Identify which cell holds the provided text, then report its [x, y] central coordinate. 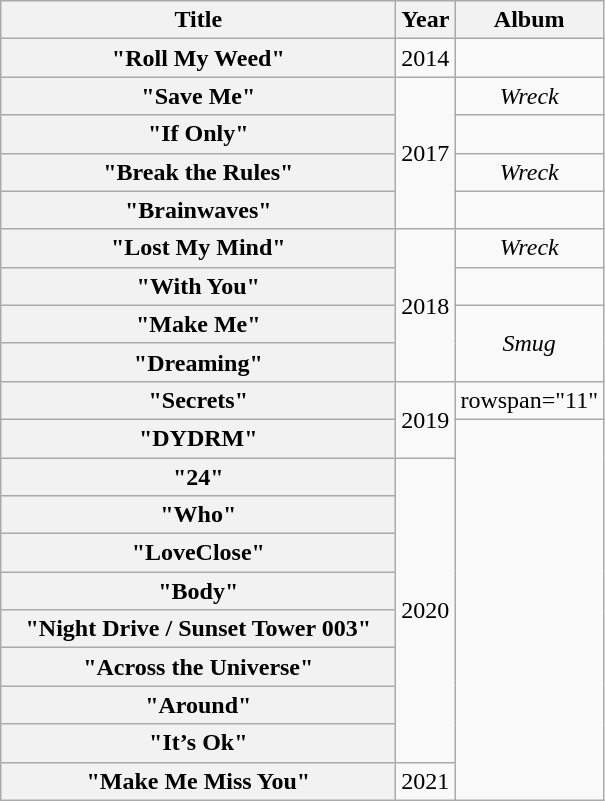
"Make Me Miss You" [198, 781]
Album [530, 20]
"Around" [198, 705]
Year [426, 20]
"Dreaming" [198, 362]
"Brainwaves" [198, 210]
"DYDRM" [198, 438]
2021 [426, 781]
"Across the Universe" [198, 667]
"With You" [198, 286]
2020 [426, 610]
"It’s Ok" [198, 743]
"Secrets" [198, 400]
"Roll My Weed" [198, 58]
"Night Drive / Sunset Tower 003" [198, 629]
"Body" [198, 591]
"LoveClose" [198, 553]
Smug [530, 343]
"Make Me" [198, 324]
"Lost My Mind" [198, 248]
"Who" [198, 515]
2019 [426, 419]
"Break the Rules" [198, 172]
2014 [426, 58]
2017 [426, 153]
2018 [426, 305]
"24" [198, 477]
Title [198, 20]
rowspan="11" [530, 400]
"If Only" [198, 134]
"Save Me" [198, 96]
